Output the (x, y) coordinate of the center of the cell containing the given text.  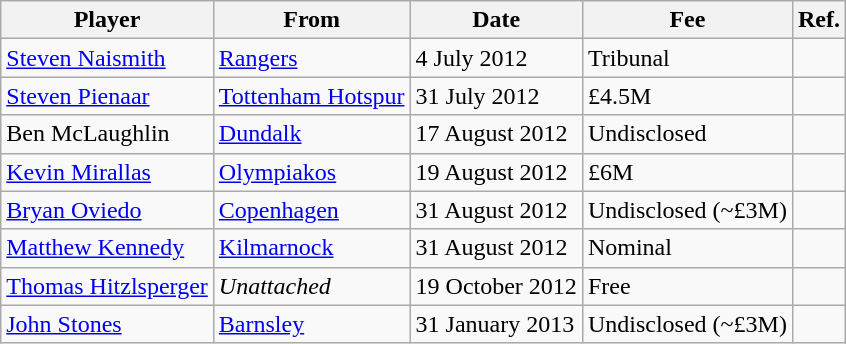
Rangers (312, 58)
Nominal (687, 248)
Barnsley (312, 324)
Bryan Oviedo (108, 210)
Tribunal (687, 58)
Steven Naismith (108, 58)
4 July 2012 (496, 58)
Olympiakos (312, 172)
Copenhagen (312, 210)
Kilmarnock (312, 248)
19 August 2012 (496, 172)
Matthew Kennedy (108, 248)
Steven Pienaar (108, 96)
Fee (687, 20)
Ben McLaughlin (108, 134)
£4.5M (687, 96)
17 August 2012 (496, 134)
31 July 2012 (496, 96)
Unattached (312, 286)
Ref. (818, 20)
Dundalk (312, 134)
From (312, 20)
Tottenham Hotspur (312, 96)
Free (687, 286)
19 October 2012 (496, 286)
Undisclosed (687, 134)
£6M (687, 172)
Player (108, 20)
Thomas Hitzlsperger (108, 286)
Kevin Mirallas (108, 172)
John Stones (108, 324)
Date (496, 20)
31 January 2013 (496, 324)
